Capture the cell that displays the provided text and extract its [X, Y] central coordinate. 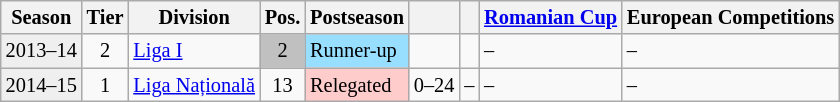
Romanian Cup [550, 17]
European Competitions [730, 17]
Relegated [357, 85]
2013–14 [42, 51]
13 [282, 85]
2014–15 [42, 85]
Tier [106, 17]
0–24 [434, 85]
1 [106, 85]
Liga I [194, 51]
Postseason [357, 17]
Pos. [282, 17]
Runner-up [357, 51]
Liga Națională [194, 85]
Division [194, 17]
Season [42, 17]
